Scan for the cell matching the given text and deliver its (x, y) coordinate at center. 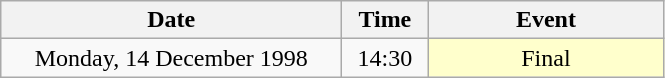
14:30 (385, 58)
Date (172, 20)
Event (546, 20)
Final (546, 58)
Monday, 14 December 1998 (172, 58)
Time (385, 20)
